Provide the (x, y) coordinate of the cell's center where the given text is located.  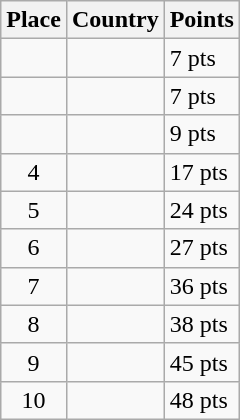
27 pts (202, 248)
Country (115, 20)
10 (34, 400)
7 (34, 286)
45 pts (202, 362)
6 (34, 248)
4 (34, 172)
24 pts (202, 210)
36 pts (202, 286)
9 (34, 362)
Place (34, 20)
9 pts (202, 134)
17 pts (202, 172)
5 (34, 210)
38 pts (202, 324)
8 (34, 324)
48 pts (202, 400)
Points (202, 20)
